Identify which cell holds the provided text, then report its [X, Y] central coordinate. 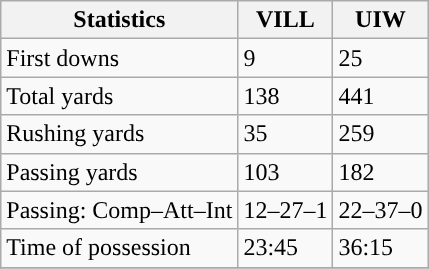
138 [286, 96]
36:15 [380, 248]
Rushing yards [120, 134]
22–37–0 [380, 210]
First downs [120, 58]
12–27–1 [286, 210]
25 [380, 58]
UIW [380, 20]
Statistics [120, 20]
Time of possession [120, 248]
Passing yards [120, 172]
259 [380, 134]
182 [380, 172]
Passing: Comp–Att–Int [120, 210]
23:45 [286, 248]
35 [286, 134]
103 [286, 172]
9 [286, 58]
441 [380, 96]
Total yards [120, 96]
VILL [286, 20]
